Extract the (x, y) coordinate from the center of the cell holding the provided text.  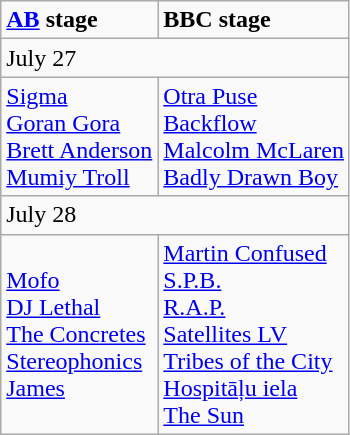
AB stage (80, 20)
Otra Puse Backflow Malcolm McLaren Badly Drawn Boy (254, 136)
July 28 (176, 215)
July 27 (176, 58)
Sigma Goran Gora Brett Anderson Mumiy Troll (80, 136)
Martin Confused S.P.B. R.A.P. Satellites LV Tribes of the City Hospitāļu iela The Sun (254, 334)
BBC stage (254, 20)
Mofo DJ Lethal The Concretes Stereophonics James (80, 334)
